Extract the (x, y) coordinate from the center of the cell holding the provided text.  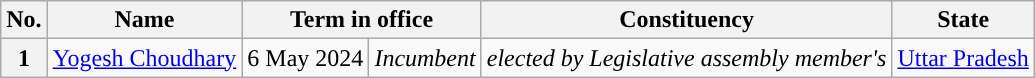
Yogesh Choudhary (144, 58)
Constituency (686, 20)
State (963, 20)
Name (144, 20)
Uttar Pradesh (963, 58)
6 May 2024 (306, 58)
1 (24, 58)
Incumbent (425, 58)
elected by Legislative assembly member's (686, 58)
Term in office (362, 20)
No. (24, 20)
